Identify which cell holds the provided text, then report its [X, Y] central coordinate. 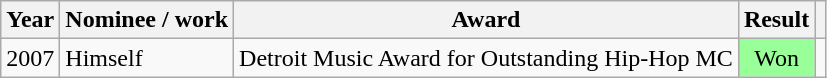
Result [776, 20]
Year [30, 20]
Nominee / work [147, 20]
2007 [30, 58]
Award [486, 20]
Himself [147, 58]
Won [776, 58]
Detroit Music Award for Outstanding Hip-Hop MC [486, 58]
